Determine the (X, Y) coordinate at the center of the cell enclosing the given text.  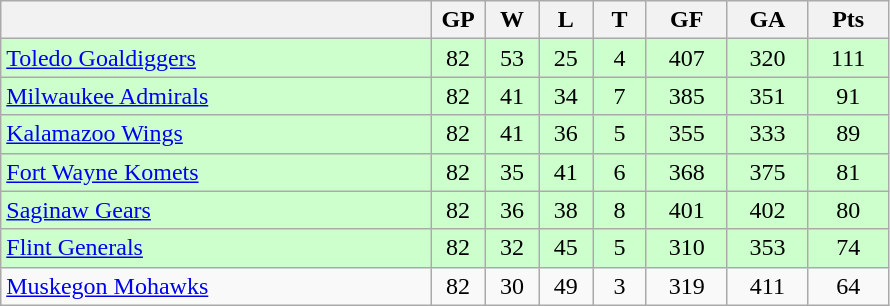
4 (620, 58)
GF (686, 20)
310 (686, 248)
38 (566, 210)
GP (458, 20)
GA (768, 20)
80 (848, 210)
W (512, 20)
45 (566, 248)
Muskegon Mohawks (216, 286)
74 (848, 248)
375 (768, 172)
L (566, 20)
Fort Wayne Komets (216, 172)
3 (620, 286)
30 (512, 286)
320 (768, 58)
353 (768, 248)
Pts (848, 20)
53 (512, 58)
35 (512, 172)
64 (848, 286)
T (620, 20)
407 (686, 58)
401 (686, 210)
333 (768, 134)
319 (686, 286)
49 (566, 286)
111 (848, 58)
6 (620, 172)
Toledo Goaldiggers (216, 58)
8 (620, 210)
351 (768, 96)
411 (768, 286)
355 (686, 134)
Kalamazoo Wings (216, 134)
385 (686, 96)
Saginaw Gears (216, 210)
25 (566, 58)
368 (686, 172)
7 (620, 96)
34 (566, 96)
Milwaukee Admirals (216, 96)
32 (512, 248)
402 (768, 210)
Flint Generals (216, 248)
81 (848, 172)
89 (848, 134)
91 (848, 96)
